Determine the [X, Y] coordinate at the center of the cell enclosing the given text.  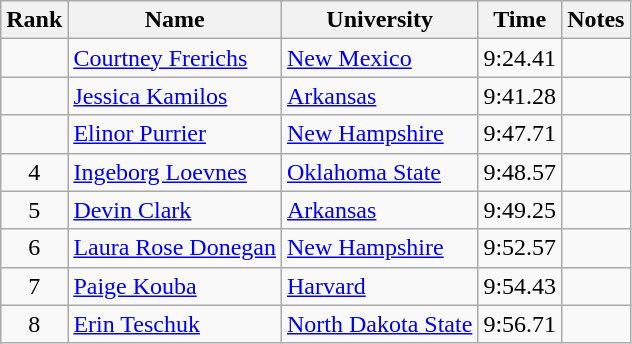
9:56.71 [520, 324]
9:49.25 [520, 210]
9:48.57 [520, 172]
4 [34, 172]
9:41.28 [520, 96]
New Mexico [380, 58]
Devin Clark [175, 210]
9:54.43 [520, 286]
9:52.57 [520, 248]
Elinor Purrier [175, 134]
University [380, 20]
Notes [596, 20]
Name [175, 20]
Erin Teschuk [175, 324]
Rank [34, 20]
Oklahoma State [380, 172]
7 [34, 286]
Paige Kouba [175, 286]
Laura Rose Donegan [175, 248]
Harvard [380, 286]
9:47.71 [520, 134]
8 [34, 324]
5 [34, 210]
6 [34, 248]
9:24.41 [520, 58]
Courtney Frerichs [175, 58]
North Dakota State [380, 324]
Ingeborg Loevnes [175, 172]
Jessica Kamilos [175, 96]
Time [520, 20]
